Scan for the cell matching the given text and deliver its [X, Y] coordinate at center. 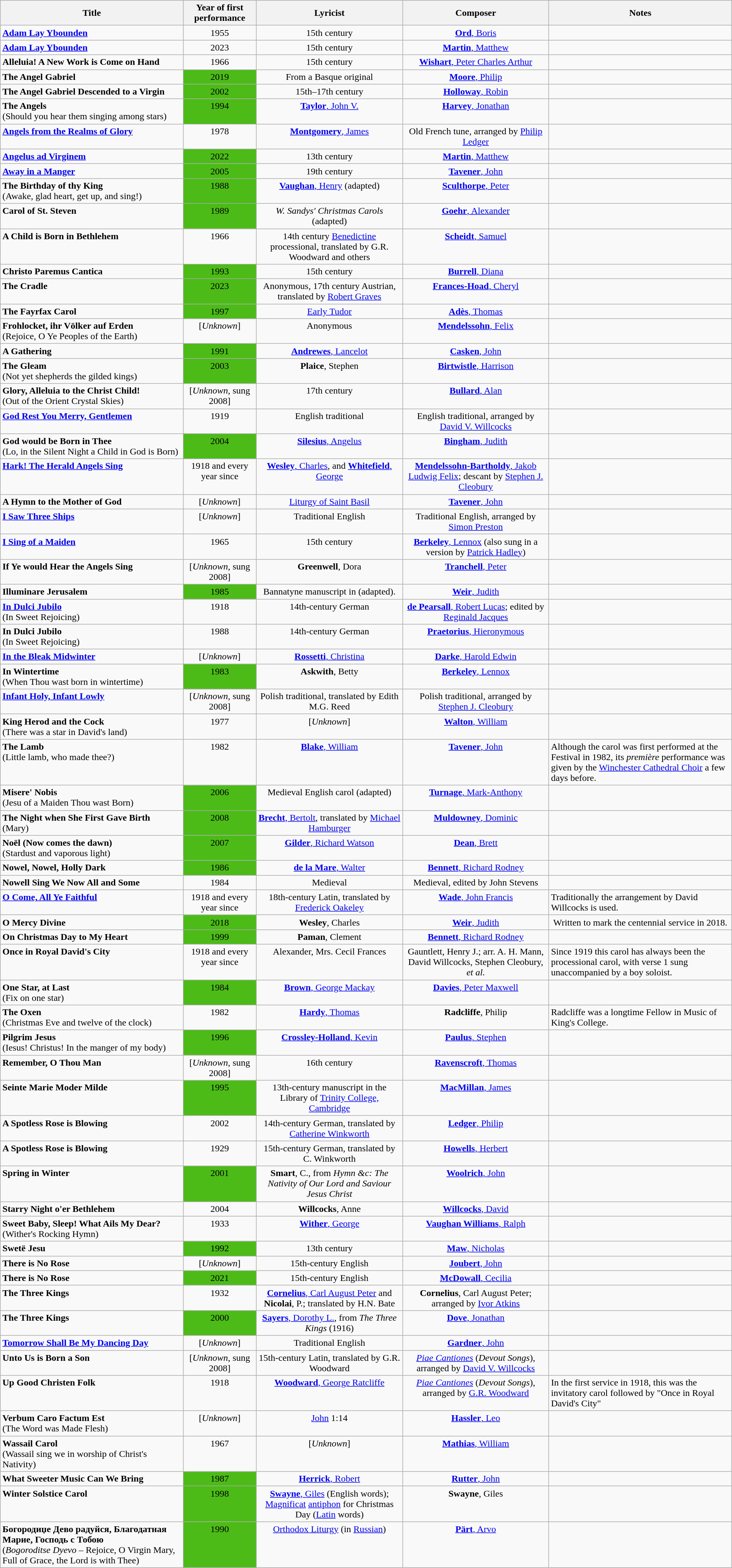
Christo Paremus Cantica [92, 272]
Cornelius, Carl August Peter and Nicolai, P.; translated by H.N. Bate [330, 1298]
Gilder, Richard Watson [330, 848]
Pärt, Arvo [476, 1545]
Greenwell, Dora [330, 572]
Harvey, Jonathan [476, 111]
Darke, Harold Edwin [476, 657]
1999 [219, 937]
Hassler, Leo [476, 1424]
Willcocks, Anne [330, 1209]
A Gathering [92, 351]
Sayers, Dorothy L., from The Three Kings (1916) [330, 1323]
Brecht, Bertolt, translated by Michael Hamburger [330, 823]
Glory, Alleluia to the Christ Child!(Out of the Orient Crystal Skies) [92, 396]
14th century Benedictine processional, translated by G.R. Woodward and others [330, 246]
1993 [219, 272]
Alexander, Mrs. Cecil Frances [330, 962]
Once in Royal David's City [92, 962]
Goehr, Alexander [476, 216]
Radcliffe, Philip [476, 1018]
Birtwistle, Harrison [476, 371]
Unto Us is Born a Son [92, 1363]
Polish traditional, arranged by Stephen J. Cleobury [476, 701]
1978 [219, 137]
The Angels(Should you hear them singing among stars) [92, 111]
The Birthday of thy King(Awake, glad heart, get up, and sing!) [92, 191]
Rossetti, Christina [330, 657]
Swayne, Giles [476, 1504]
God Rest You Merry, Gentlemen [92, 421]
I Sing of a Maiden [92, 546]
Ord, Boris [476, 33]
Wither, George [330, 1228]
16th century [330, 1068]
Sculthorpe, Peter [476, 191]
Traditional English, arranged by Simon Preston [476, 522]
Lyricist [330, 13]
Wishart, Peter Charles Arthur [476, 62]
15th-century Latin, translated by G.R. Woodward [330, 1363]
Angels from the Realms of Glory [92, 137]
Herrick, Robert [330, 1479]
1996 [219, 1043]
Title [92, 13]
15th-century German, translated by C. Winkworth [330, 1154]
18th-century Latin, translated by Frederick Oakeley [330, 902]
Burrell, Diana [476, 272]
Mendelssohn, Felix [476, 331]
Misere' Nobis(Jesu of a Maiden Thou wast Born) [92, 798]
From a Basque original [330, 77]
God would be Born in Thee(Lo, in the Silent Night a Child in God is Born) [92, 446]
Dean, Brett [476, 848]
Remember, O Thou Man [92, 1068]
Nowell Sing We Now All and Some [92, 882]
Wesley, Charles, and Whitefield, George [330, 476]
Wade, John Francis [476, 902]
Bullard, Alan [476, 396]
A Hymn to the Mother of God [92, 502]
Blake, William [330, 762]
Ledger, Philip [476, 1128]
Maw, Nicholas [476, 1249]
Scheidt, Samuel [476, 246]
Ravenscroft, Thomas [476, 1068]
1977 [219, 727]
Year of first performance [219, 13]
Verbum Caro Factum Est(The Word was Made Flesh) [92, 1424]
1997 [219, 311]
Paulus, Stephen [476, 1043]
Vaughan, Henry (adapted) [330, 191]
2001 [219, 1184]
1932 [219, 1298]
Crossley-Holland, Kevin [330, 1043]
2003 [219, 371]
W. Sandys' Christmas Carols (adapted) [330, 216]
Alleluia! A New Work is Come on Hand [92, 62]
Anonymous, 17th century Austrian, translated by Robert Graves [330, 292]
Bingham, Judith [476, 446]
Woodward, George Ratcliffe [330, 1393]
O Come, All Ye Faithful [92, 902]
1955 [219, 33]
1986 [219, 868]
2022 [219, 156]
Spring in Winter [92, 1184]
1983 [219, 677]
Dove, Jonathan [476, 1323]
Winter Solstice Carol [92, 1504]
Mathias, William [476, 1454]
Willcocks, David [476, 1209]
One Star, at Last(Fix on one star) [92, 992]
MacMillan, James [476, 1098]
Casken, John [476, 351]
Swetë Jesu [92, 1249]
In the Bleak Midwinter [92, 657]
Montgomery, James [330, 137]
2006 [219, 798]
de Pearsall, Robert Lucas; edited by Reginald Jacques [476, 611]
Noël (Now comes the dawn)(Stardust and vaporous light) [92, 848]
John 1:14 [330, 1424]
The Angel Gabriel Descended to a Virgin [92, 91]
Богородиџе Дево радуйся, Благодатная Марие, Господь с Тобою(Bogoroditse Dyevo – Rejoice, O Virgin Mary, Full of Grace, the Lord is with Thee) [92, 1545]
Early Tudor [330, 311]
Piae Cantiones (Devout Songs), arranged by David V. Willcocks [476, 1363]
Woolrich, John [476, 1184]
Brown, George Mackay [330, 992]
13th-century manuscript in the Library of Trinity College, Cambridge [330, 1098]
Traditionally the arrangement by David Willcocks is used. [640, 902]
19th century [330, 171]
Anonymous [330, 331]
Pilgrim Jesus(Iesus! Christus! In the manger of my body) [92, 1043]
Radcliffe was a longtime Fellow in Music of King's College. [640, 1018]
1989 [219, 216]
On Christmas Day to My Heart [92, 937]
1919 [219, 421]
2021 [219, 1278]
1967 [219, 1454]
Wesley, Charles [330, 922]
Moore, Philip [476, 77]
The Lamb(Little lamb, who made thee?) [92, 762]
1994 [219, 111]
2018 [219, 922]
Tomorrow Shall Be My Dancing Day [92, 1343]
Bannatyne manuscript in (adapted). [330, 591]
Silesius, Angelus [330, 446]
1987 [219, 1479]
1998 [219, 1504]
Askwith, Betty [330, 677]
de la Mare, Walter [330, 868]
Berkeley, Lennox [476, 677]
17th century [330, 396]
The Fayrfax Carol [92, 311]
In the first service in 1918, this was the invitatory carol followed by "Once in Royal David's City" [640, 1393]
Hark! The Herald Angels Sing [92, 476]
Composer [476, 13]
2000 [219, 1323]
Walton, William [476, 727]
In Wintertime(When Thou wast born in wintertime) [92, 677]
2008 [219, 823]
1992 [219, 1249]
What Sweeter Music Can We Bring [92, 1479]
2005 [219, 171]
Cornelius, Carl August Peter; arranged by Ivor Atkins [476, 1298]
Turnage, Mark-Anthony [476, 798]
1995 [219, 1098]
2007 [219, 848]
O Mercy Divine [92, 922]
Berkeley, Lennox (also sung in a version by Patrick Hadley) [476, 546]
15th–17th century [330, 91]
Piae Cantiones (Devout Songs), arranged by G.R. Woodward [476, 1393]
A Child is Born in Bethlehem [92, 246]
Taylor, John V. [330, 111]
Angelus ad Virginem [92, 156]
King Herod and the Cock(There was a star in David's land) [92, 727]
Carol of St. Steven [92, 216]
Seinte Marie Moder Milde [92, 1098]
Starry Night o'er Bethlehem [92, 1209]
Wassail Carol(Wassail sing we in worship of Christ's Nativity) [92, 1454]
Howells, Herbert [476, 1154]
The Oxen(Christmas Eve and twelve of the clock) [92, 1018]
Written to mark the centennial service in 2018. [640, 922]
14th-century German, translated by Catherine Winkworth [330, 1128]
2019 [219, 77]
English traditional [330, 421]
English traditional, arranged by David V. Willcocks [476, 421]
Since 1919 this carol has always been the processional carol, with verse 1 sung unaccompanied by a boy soloist. [640, 962]
The Angel Gabriel [92, 77]
Andrewes, Lancelot [330, 351]
Rutter, John [476, 1479]
Adès, Thomas [476, 311]
Polish traditional, translated by Edith M.G. Reed [330, 701]
Infant Holy, Infant Lowly [92, 701]
Davies, Peter Maxwell [476, 992]
Up Good Christen Folk [92, 1393]
Gardner, John [476, 1343]
Frances-Hoad, Cheryl [476, 292]
Medieval [330, 882]
Medieval, edited by John Stevens [476, 882]
Away in a Manger [92, 171]
1929 [219, 1154]
Nowel, Nowel, Holly Dark [92, 868]
1965 [219, 546]
Paman, Clement [330, 937]
Mendelssohn-Bartholdy, Jakob Ludwig Felix; descant by Stephen J. Cleobury [476, 476]
Plaice, Stephen [330, 371]
Liturgy of Saint Basil [330, 502]
The Gleam(Not yet shepherds the gilded kings) [92, 371]
Medieval English carol (adapted) [330, 798]
Muldowney, Dominic [476, 823]
Hardy, Thomas [330, 1018]
Sweet Baby, Sleep! What Ails My Dear?(Wither's Rocking Hymn) [92, 1228]
Joubert, John [476, 1263]
The Cradle [92, 292]
The Night when She First Gave Birth(Mary) [92, 823]
McDowall, Cecilia [476, 1278]
1990 [219, 1545]
Tranchell, Peter [476, 572]
If Ye would Hear the Angels Sing [92, 572]
Illuminare Jerusalem [92, 591]
Vaughan Williams, Ralph [476, 1228]
1933 [219, 1228]
Swayne, Giles (English words); Magnificat antiphon for Christmas Day (Latin words) [330, 1504]
Holloway, Robin [476, 91]
Smart, C., from Hymn &c: The Nativity of Our Lord and Saviour Jesus Christ [330, 1184]
Orthodox Liturgy (in Russian) [330, 1545]
Old French tune, arranged by Philip Ledger [476, 137]
Gauntlett, Henry J.; arr. A. H. Mann, David Willcocks, Stephen Cleobury, et al. [476, 962]
Notes [640, 13]
Frohlocket, ihr Völker auf Erden(Rejoice, O Ye Peoples of the Earth) [92, 331]
Praetorius, Hieronymous [476, 637]
1991 [219, 351]
I Saw Three Ships [92, 522]
1985 [219, 591]
